Search for the cell housing the specified text and yield its (x, y) center coordinate. 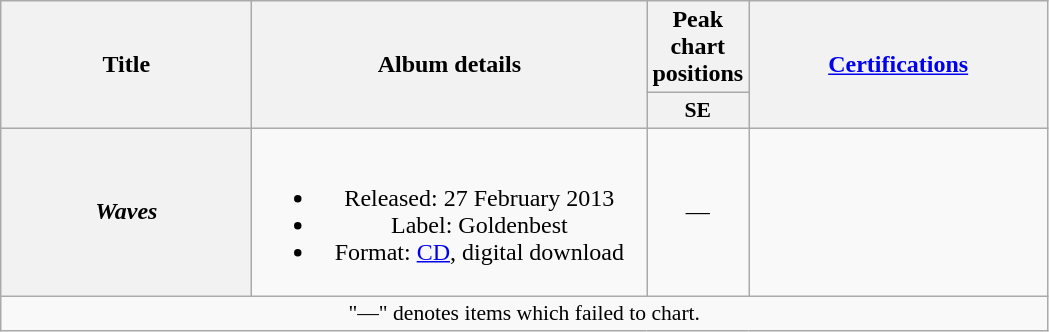
Released: 27 February 2013Label: GoldenbestFormat: CD, digital download (450, 212)
Album details (450, 65)
"—" denotes items which failed to chart. (524, 314)
Title (126, 65)
Peak chart positions (698, 47)
— (698, 212)
Waves (126, 212)
SE (698, 111)
Certifications (898, 65)
